Output the (x, y) coordinate of the center of the cell containing the given text.  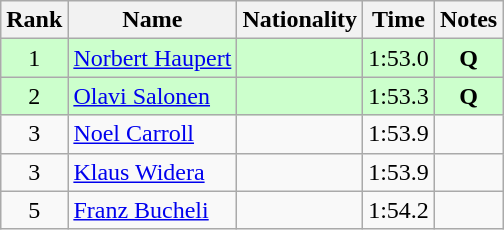
1:53.0 (399, 58)
Noel Carroll (152, 134)
Rank (34, 20)
Name (152, 20)
1:54.2 (399, 210)
Notes (468, 20)
Norbert Haupert (152, 58)
Franz Bucheli (152, 210)
2 (34, 96)
Nationality (300, 20)
Klaus Widera (152, 172)
1 (34, 58)
Time (399, 20)
5 (34, 210)
1:53.3 (399, 96)
Olavi Salonen (152, 96)
